Return the (x, y) coordinate for the center point of the cell that contains the specified text.  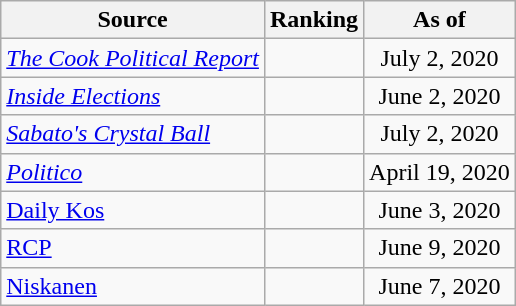
As of (440, 20)
Inside Elections (133, 96)
April 19, 2020 (440, 172)
The Cook Political Report (133, 58)
June 9, 2020 (440, 248)
Source (133, 20)
RCP (133, 248)
Daily Kos (133, 210)
June 2, 2020 (440, 96)
June 7, 2020 (440, 286)
Sabato's Crystal Ball (133, 134)
Niskanen (133, 286)
Politico (133, 172)
Ranking (314, 20)
June 3, 2020 (440, 210)
